Pinpoint the cell where the given text exists, returning its (X, Y) midpoint coordinate. 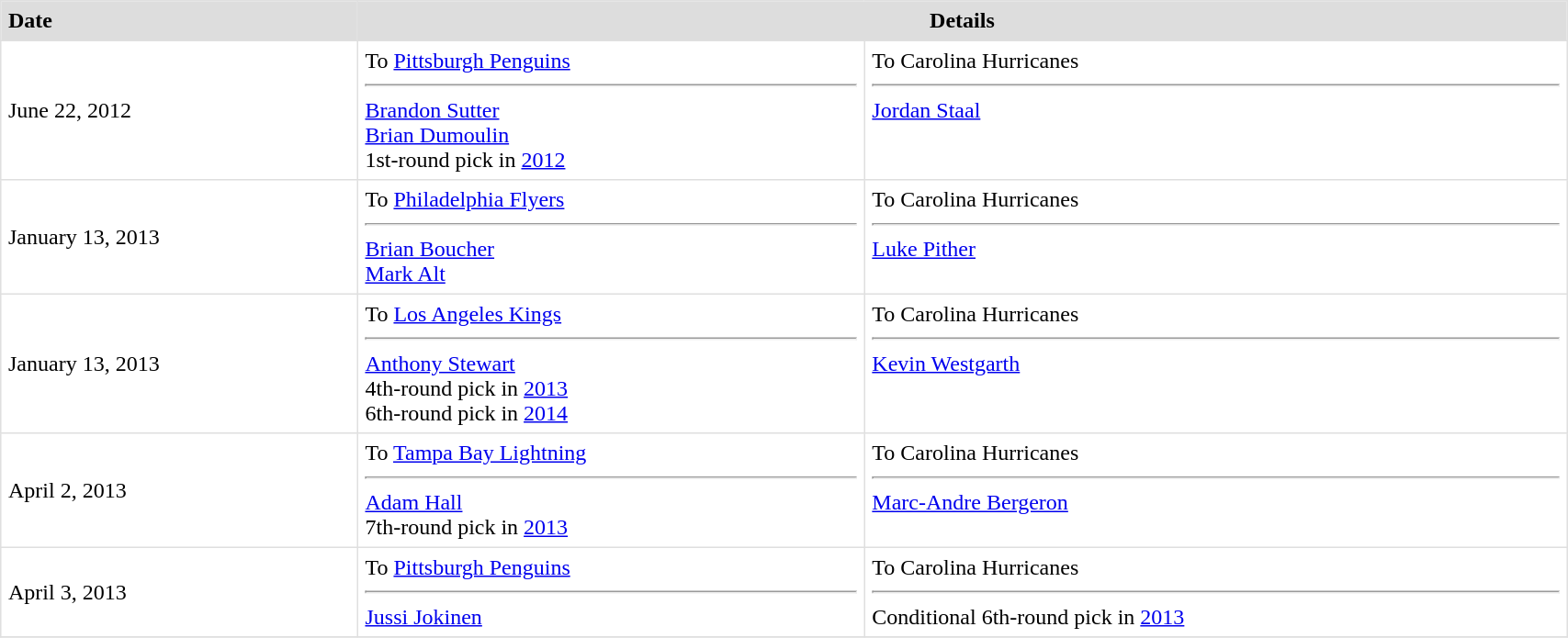
To Carolina Hurricanes Marc-Andre Bergeron (1216, 490)
Date (179, 21)
To Pittsburgh Penguins Jussi Jokinen (611, 592)
To Philadelphia Flyers Brian BoucherMark Alt (611, 237)
To Tampa Bay Lightning Adam Hall7th-round pick in 2013 (611, 490)
June 22, 2012 (179, 110)
To Pittsburgh Penguins Brandon SutterBrian Dumoulin1st-round pick in 2012 (611, 110)
To Carolina Hurricanes Kevin Westgarth (1216, 364)
April 3, 2013 (179, 592)
April 2, 2013 (179, 490)
To Carolina Hurricanes Jordan Staal (1216, 110)
To Carolina Hurricanes Conditional 6th-round pick in 2013 (1216, 592)
To Los Angeles Kings Anthony Stewart4th-round pick in 20136th-round pick in 2014 (611, 364)
To Carolina Hurricanes Luke Pither (1216, 237)
Details (962, 21)
